Return the [x, y] coordinate for the center point of the cell that contains the specified text.  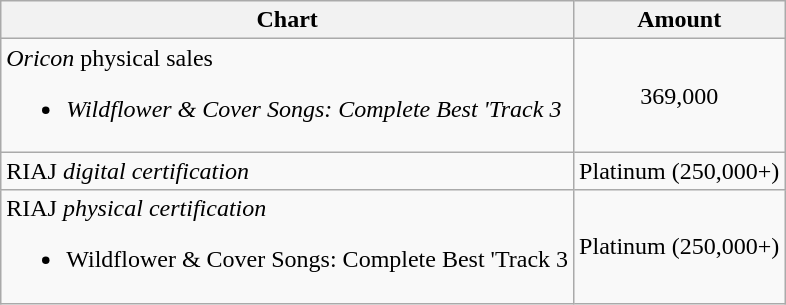
Oricon physical salesWildflower & Cover Songs: Complete Best 'Track 3 [288, 96]
Amount [680, 20]
369,000 [680, 96]
Chart [288, 20]
RIAJ digital certification [288, 171]
RIAJ physical certificationWildflower & Cover Songs: Complete Best 'Track 3 [288, 246]
